Locate the cell with the specified text and output its [X, Y] center coordinate. 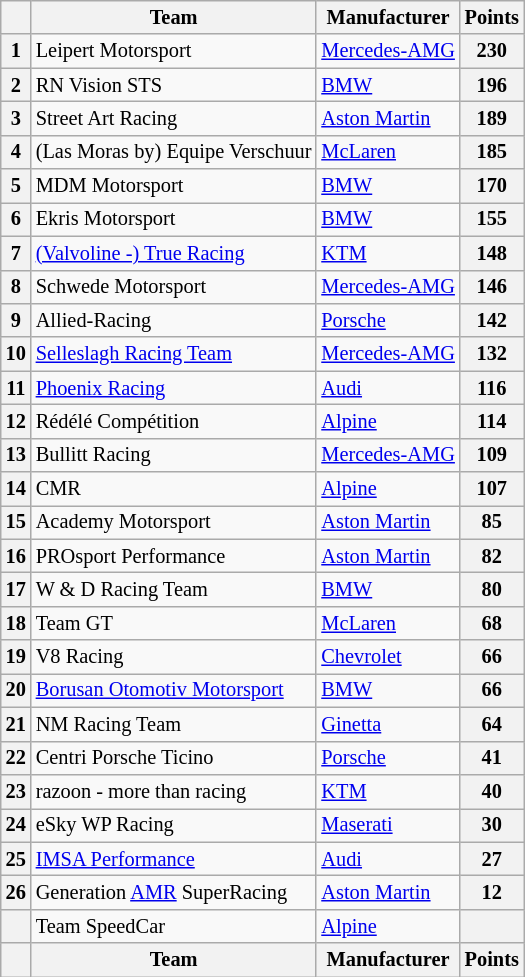
CMR [174, 489]
189 [492, 118]
85 [492, 522]
eSky WP Racing [174, 825]
3 [16, 118]
82 [492, 556]
W & D Racing Team [174, 589]
1 [16, 51]
razoon - more than racing [174, 791]
6 [16, 219]
Chevrolet [388, 657]
Schwede Motorsport [174, 287]
155 [492, 219]
22 [16, 758]
10 [16, 354]
Ginetta [388, 724]
170 [492, 186]
30 [492, 825]
109 [492, 455]
14 [16, 489]
8 [16, 287]
15 [16, 522]
Phoenix Racing [174, 388]
24 [16, 825]
68 [492, 623]
26 [16, 892]
40 [492, 791]
116 [492, 388]
Leipert Motorsport [174, 51]
Borusan Otomotiv Motorsport [174, 690]
Ekris Motorsport [174, 219]
Team SpeedCar [174, 926]
IMSA Performance [174, 859]
PROsport Performance [174, 556]
25 [16, 859]
Team GT [174, 623]
107 [492, 489]
Allied-Racing [174, 320]
5 [16, 186]
2 [16, 85]
20 [16, 690]
Street Art Racing [174, 118]
Centri Porsche Ticino [174, 758]
41 [492, 758]
Selleslagh Racing Team [174, 354]
(Las Moras by) Equipe Verschuur [174, 152]
18 [16, 623]
(Valvoline -) True Racing [174, 253]
RN Vision STS [174, 85]
Bullitt Racing [174, 455]
80 [492, 589]
11 [16, 388]
132 [492, 354]
148 [492, 253]
146 [492, 287]
Generation AMR SuperRacing [174, 892]
230 [492, 51]
Rédélé Compétition [174, 421]
185 [492, 152]
16 [16, 556]
64 [492, 724]
4 [16, 152]
Maserati [388, 825]
NM Racing Team [174, 724]
7 [16, 253]
MDM Motorsport [174, 186]
114 [492, 421]
196 [492, 85]
21 [16, 724]
19 [16, 657]
142 [492, 320]
17 [16, 589]
23 [16, 791]
27 [492, 859]
V8 Racing [174, 657]
9 [16, 320]
Academy Motorsport [174, 522]
13 [16, 455]
